Capture the cell that displays the provided text and extract its (X, Y) central coordinate. 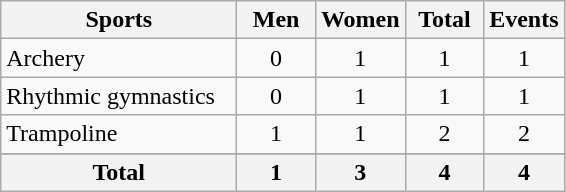
3 (360, 172)
Women (360, 20)
Archery (119, 58)
Men (276, 20)
Sports (119, 20)
Rhythmic gymnastics (119, 96)
Trampoline (119, 134)
Events (524, 20)
